Search for the cell housing the specified text and yield its [X, Y] center coordinate. 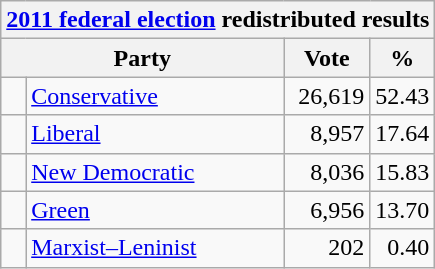
Party [142, 58]
202 [327, 248]
17.64 [402, 134]
2011 federal election redistributed results [218, 20]
0.40 [402, 248]
Liberal [155, 134]
% [402, 58]
13.70 [402, 210]
26,619 [327, 96]
15.83 [402, 172]
52.43 [402, 96]
8,036 [327, 172]
Green [155, 210]
6,956 [327, 210]
Conservative [155, 96]
New Democratic [155, 172]
8,957 [327, 134]
Vote [327, 58]
Marxist–Leninist [155, 248]
